For the text-containing cell, return its midpoint in (X, Y) coordinate format. 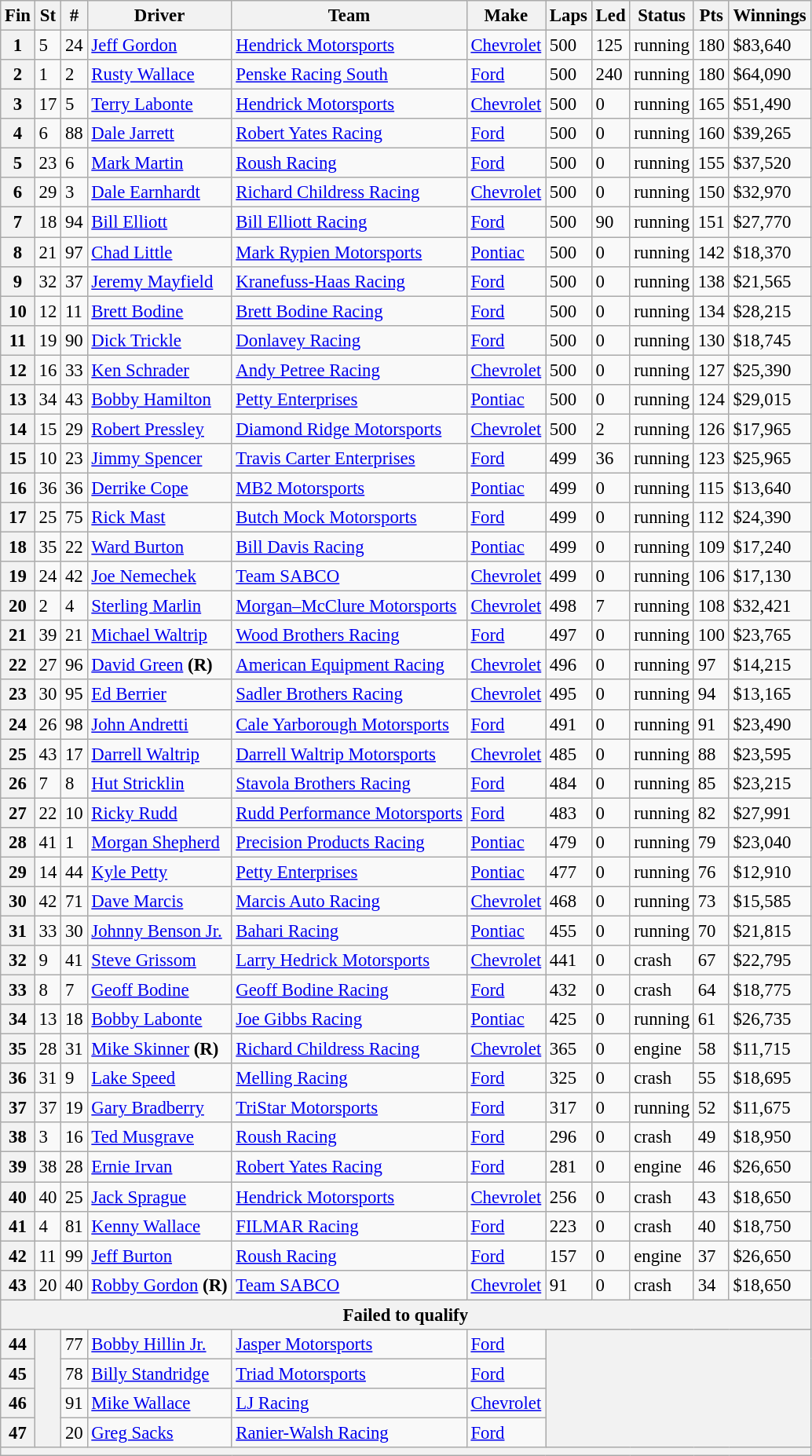
Brett Bodine Racing (349, 311)
160 (711, 134)
$32,421 (770, 606)
$64,090 (770, 75)
Dale Jarrett (159, 134)
Marcis Auto Racing (349, 902)
Laps (569, 16)
155 (711, 163)
495 (569, 695)
Bill Elliott Racing (349, 222)
$17,965 (770, 429)
$18,950 (770, 1138)
Derrike Cope (159, 488)
441 (569, 960)
58 (711, 1049)
498 (569, 606)
256 (569, 1197)
Bobby Hillin Jr. (159, 1344)
$18,775 (770, 990)
52 (711, 1108)
Billy Standridge (159, 1374)
125 (611, 46)
468 (569, 902)
67 (711, 960)
$39,265 (770, 134)
71 (74, 902)
FILMAR Racing (349, 1226)
325 (569, 1078)
$17,130 (770, 576)
$15,585 (770, 902)
Michael Waltrip (159, 635)
LJ Racing (349, 1403)
Ricky Rudd (159, 813)
240 (611, 75)
Andy Petree Racing (349, 370)
Ward Burton (159, 547)
Ken Schrader (159, 370)
David Green (R) (159, 665)
126 (711, 429)
142 (711, 252)
Dick Trickle (159, 340)
Rick Mast (159, 518)
Kyle Petty (159, 872)
Hut Stricklin (159, 783)
81 (74, 1226)
Mike Wallace (159, 1403)
Darrell Waltrip (159, 754)
Make (506, 16)
Jasper Motorsports (349, 1344)
Sadler Brothers Racing (349, 695)
150 (711, 192)
$24,390 (770, 518)
$26,735 (770, 1019)
Melling Racing (349, 1078)
484 (569, 783)
Robby Gordon (R) (159, 1285)
Mike Skinner (R) (159, 1049)
95 (74, 695)
$21,815 (770, 931)
$18,750 (770, 1226)
Winnings (770, 16)
Larry Hedrick Motorsports (349, 960)
77 (74, 1344)
Fin (18, 16)
Sterling Marlin (159, 606)
55 (711, 1078)
Geoff Bodine (159, 990)
$23,040 (770, 843)
Chad Little (159, 252)
Dale Earnhardt (159, 192)
Gary Bradberry (159, 1108)
Penske Racing South (349, 75)
$17,240 (770, 547)
425 (569, 1019)
432 (569, 990)
96 (74, 665)
130 (711, 340)
85 (711, 783)
American Equipment Racing (349, 665)
John Andretti (159, 724)
Driver (159, 16)
# (74, 16)
$18,370 (770, 252)
Dave Marcis (159, 902)
70 (711, 931)
TriStar Motorsports (349, 1108)
123 (711, 459)
$32,970 (770, 192)
45 (18, 1374)
$12,910 (770, 872)
Lake Speed (159, 1078)
98 (74, 724)
134 (711, 311)
Status (661, 16)
Brett Bodine (159, 311)
281 (569, 1167)
$51,490 (770, 104)
Jimmy Spencer (159, 459)
Ted Musgrave (159, 1138)
Joe Gibbs Racing (349, 1019)
109 (711, 547)
Morgan–McClure Motorsports (349, 606)
157 (569, 1256)
106 (711, 576)
76 (711, 872)
365 (569, 1049)
$28,215 (770, 311)
Kenny Wallace (159, 1226)
73 (711, 902)
$83,640 (770, 46)
47 (18, 1432)
108 (711, 606)
Travis Carter Enterprises (349, 459)
100 (711, 635)
$18,745 (770, 340)
Jeff Gordon (159, 46)
$22,795 (770, 960)
115 (711, 488)
Morgan Shepherd (159, 843)
$23,765 (770, 635)
$29,015 (770, 400)
Mark Martin (159, 163)
61 (711, 1019)
$25,965 (770, 459)
Terry Labonte (159, 104)
MB2 Motorsports (349, 488)
124 (711, 400)
Darrell Waltrip Motorsports (349, 754)
Mark Rypien Motorsports (349, 252)
$13,165 (770, 695)
Kranefuss-Haas Racing (349, 281)
$11,675 (770, 1108)
St (47, 16)
Bobby Labonte (159, 1019)
Donlavey Racing (349, 340)
$25,390 (770, 370)
165 (711, 104)
Stavola Brothers Racing (349, 783)
317 (569, 1108)
485 (569, 754)
Greg Sacks (159, 1432)
Butch Mock Motorsports (349, 518)
Wood Brothers Racing (349, 635)
$11,715 (770, 1049)
Ed Berrier (159, 695)
Geoff Bodine Racing (349, 990)
Bobby Hamilton (159, 400)
296 (569, 1138)
Cale Yarborough Motorsports (349, 724)
Team (349, 16)
$18,695 (770, 1078)
Precision Products Racing (349, 843)
$23,215 (770, 783)
$23,595 (770, 754)
Led (611, 16)
Steve Grissom (159, 960)
Joe Nemechek (159, 576)
Ernie Irvan (159, 1167)
Triad Motorsports (349, 1374)
Rusty Wallace (159, 75)
127 (711, 370)
Diamond Ridge Motorsports (349, 429)
$13,640 (770, 488)
$27,770 (770, 222)
Rudd Performance Motorsports (349, 813)
483 (569, 813)
$27,991 (770, 813)
Jack Sprague (159, 1197)
$21,565 (770, 281)
Bill Davis Racing (349, 547)
Bahari Racing (349, 931)
99 (74, 1256)
151 (711, 222)
479 (569, 843)
$14,215 (770, 665)
$23,490 (770, 724)
49 (711, 1138)
112 (711, 518)
78 (74, 1374)
497 (569, 635)
138 (711, 281)
82 (711, 813)
491 (569, 724)
Failed to qualify (405, 1315)
Robert Pressley (159, 429)
496 (569, 665)
Jeff Burton (159, 1256)
$37,520 (770, 163)
455 (569, 931)
64 (711, 990)
223 (569, 1226)
477 (569, 872)
75 (74, 518)
Bill Elliott (159, 222)
Pts (711, 16)
Johnny Benson Jr. (159, 931)
79 (711, 843)
Jeremy Mayfield (159, 281)
Ranier-Walsh Racing (349, 1432)
